Extract the [X, Y] coordinate from the center of the cell holding the provided text.  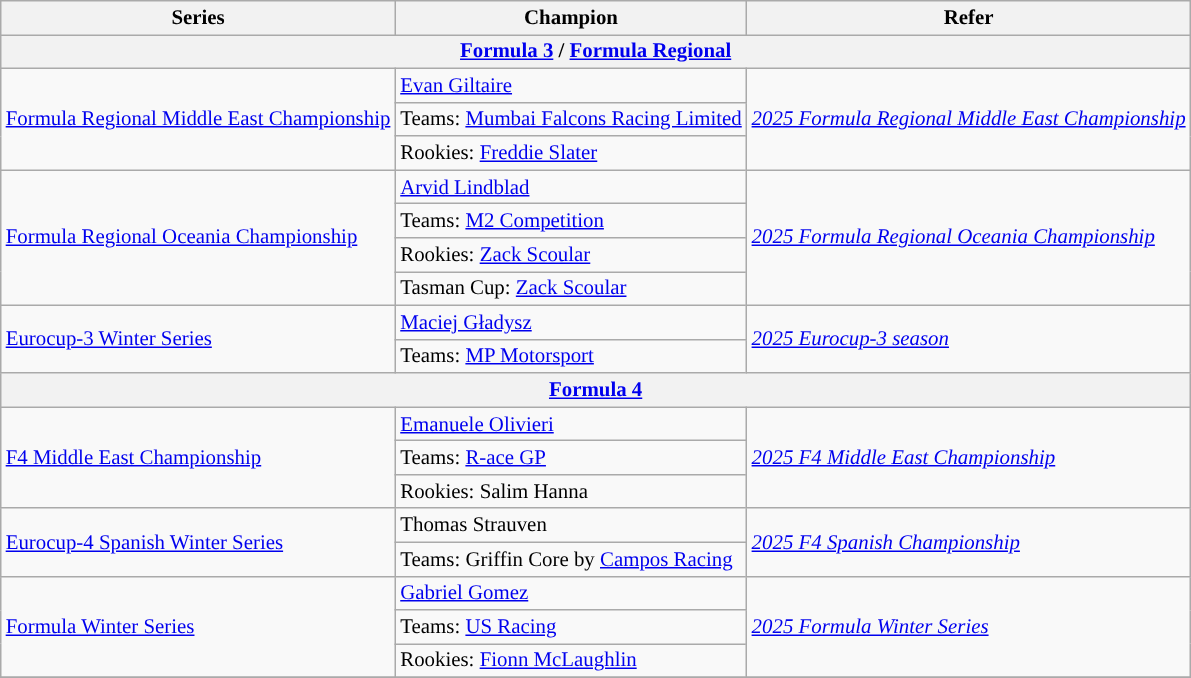
Teams: R-ace GP [570, 458]
F4 Middle East Championship [198, 458]
Teams: Mumbai Falcons Racing Limited [570, 119]
Evan Giltaire [570, 85]
Tasman Cup: Zack Scoular [570, 288]
Gabriel Gomez [570, 593]
Rookies: Fionn McLaughlin [570, 661]
Teams: US Racing [570, 627]
Thomas Strauven [570, 525]
Formula Regional Oceania Championship [198, 238]
Formula 4 [596, 390]
2025 F4 Middle East Championship [969, 458]
Emanuele Olivieri [570, 424]
Eurocup-3 Winter Series [198, 339]
2025 Formula Regional Middle East Championship [969, 119]
Maciej Gładysz [570, 322]
Refer [969, 18]
Rookies: Freddie Slater [570, 153]
2025 Formula Regional Oceania Championship [969, 238]
Eurocup-4 Spanish Winter Series [198, 542]
Formula Regional Middle East Championship [198, 119]
Formula Winter Series [198, 627]
Champion [570, 18]
2025 Eurocup-3 season [969, 339]
Teams: M2 Competition [570, 221]
Rookies: Salim Hanna [570, 491]
2025 F4 Spanish Championship [969, 542]
Rookies: Zack Scoular [570, 255]
Teams: MP Motorsport [570, 356]
Formula 3 / Formula Regional [596, 51]
Arvid Lindblad [570, 187]
Teams: Griffin Core by Campos Racing [570, 559]
Series [198, 18]
2025 Formula Winter Series [969, 627]
